From the cell containing the given text, extract its center point as (X, Y) coordinate. 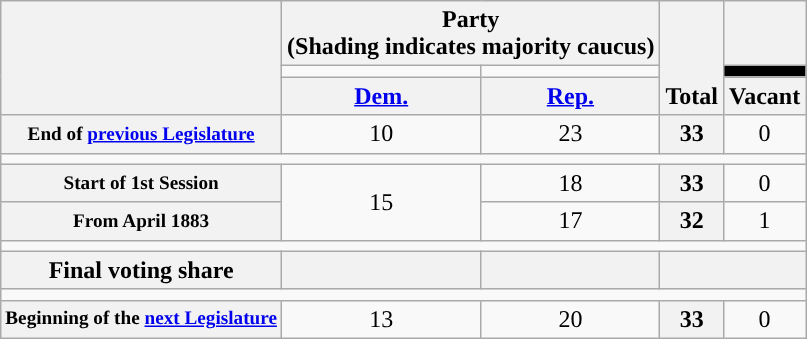
23 (570, 134)
32 (692, 221)
Party (Shading indicates majority caucus) (471, 34)
20 (570, 319)
Rep. (570, 96)
Dem. (382, 96)
Vacant (764, 96)
End of previous Legislature (142, 134)
Total (692, 58)
18 (570, 183)
10 (382, 134)
Final voting share (142, 270)
17 (570, 221)
1 (764, 221)
Start of 1st Session (142, 183)
Beginning of the next Legislature (142, 319)
From April 1883 (142, 221)
13 (382, 319)
15 (382, 202)
